Provide the [x, y] coordinate of the cell's center where the given text is located.  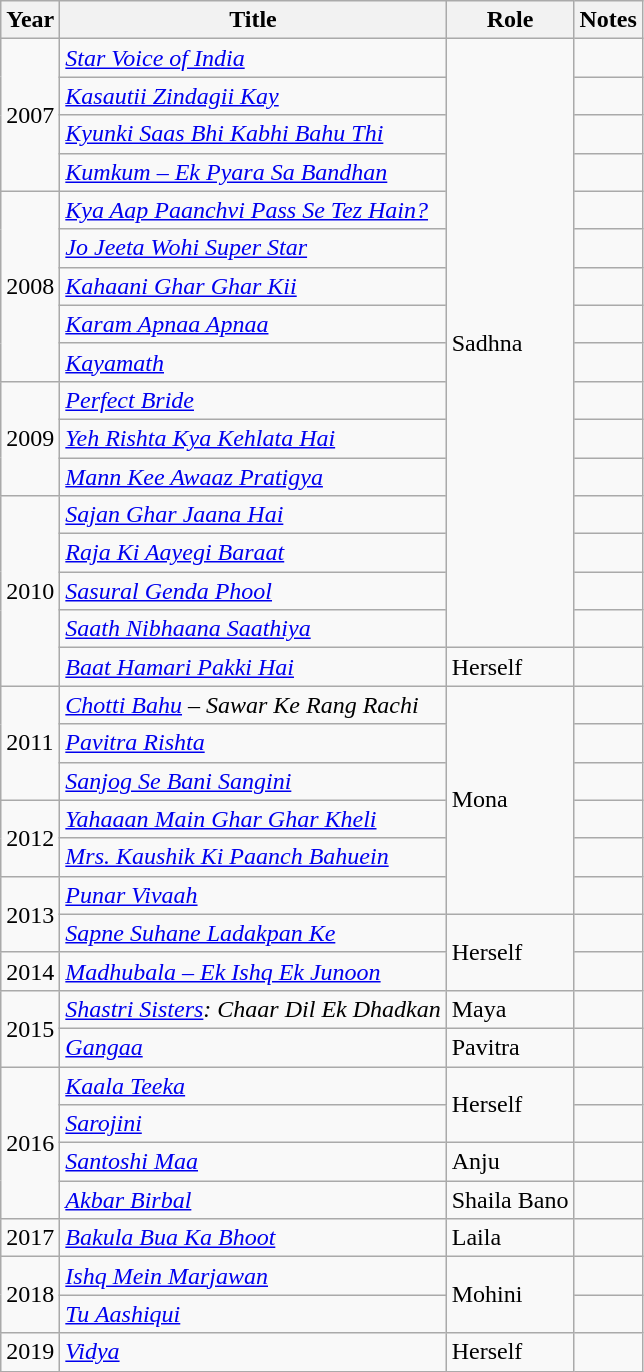
Shaila Bano [510, 1200]
Shastri Sisters: Chaar Dil Ek Dhadkan [253, 1009]
Kaala Teeka [253, 1085]
Kyunki Saas Bhi Kabhi Bahu Thi [253, 134]
2018 [30, 1295]
Chotti Bahu – Sawar Ke Rang Rachi [253, 705]
Raja Ki Aayegi Baraat [253, 553]
2015 [30, 1028]
Sapne Suhane Ladakpan Ke [253, 933]
Sanjog Se Bani Sangini [253, 781]
2016 [30, 1142]
Sasural Genda Phool [253, 591]
Sadhna [510, 344]
Maya [510, 1009]
Tu Aashiqui [253, 1314]
Kasautii Zindagii Kay [253, 96]
2007 [30, 115]
2013 [30, 914]
Sajan Ghar Jaana Hai [253, 515]
2017 [30, 1238]
Yahaaan Main Ghar Ghar Kheli [253, 819]
Vidya [253, 1352]
Pavitra Rishta [253, 743]
Kya Aap Paanchvi Pass Se Tez Hain? [253, 210]
Akbar Birbal [253, 1200]
Baat Hamari Pakki Hai [253, 667]
Punar Vivaah [253, 895]
Kahaani Ghar Ghar Kii [253, 286]
Mrs. Kaushik Ki Paanch Bahuein [253, 857]
2008 [30, 286]
Title [253, 20]
Saath Nibhaana Saathiya [253, 629]
2010 [30, 591]
Jo Jeeta Wohi Super Star [253, 248]
Gangaa [253, 1047]
Sarojini [253, 1124]
Mann Kee Awaaz Pratigya [253, 477]
Laila [510, 1238]
Karam Apnaa Apnaa [253, 324]
2014 [30, 971]
Kumkum – Ek Pyara Sa Bandhan [253, 172]
Notes [608, 20]
Madhubala – Ek Ishq Ek Junoon [253, 971]
Year [30, 20]
Pavitra [510, 1047]
Bakula Bua Ka Bhoot [253, 1238]
Perfect Bride [253, 400]
2011 [30, 743]
Mohini [510, 1295]
2012 [30, 838]
Mona [510, 800]
Anju [510, 1162]
Yeh Rishta Kya Kehlata Hai [253, 438]
Ishq Mein Marjawan [253, 1276]
Role [510, 20]
Santoshi Maa [253, 1162]
2019 [30, 1352]
Kayamath [253, 362]
Star Voice of India [253, 58]
2009 [30, 438]
